Capture the cell that displays the provided text and extract its [X, Y] central coordinate. 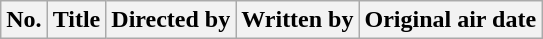
Title [76, 20]
Directed by [171, 20]
Original air date [450, 20]
Written by [298, 20]
No. [24, 20]
